Output the [x, y] coordinate of the center of the cell containing the given text.  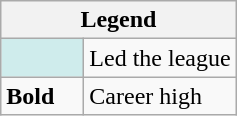
Led the league [160, 58]
Bold [42, 96]
Legend [118, 20]
Career high [160, 96]
